Detect which cell encompasses the target text, then output its [x, y] center coordinate. 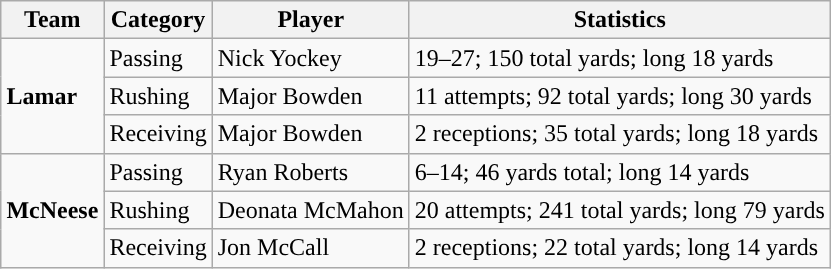
20 attempts; 241 total yards; long 79 yards [620, 210]
Statistics [620, 20]
11 attempts; 92 total yards; long 30 yards [620, 96]
6–14; 46 yards total; long 14 yards [620, 172]
2 receptions; 22 total yards; long 14 yards [620, 248]
Lamar [52, 96]
Team [52, 20]
2 receptions; 35 total yards; long 18 yards [620, 134]
Player [310, 20]
Jon McCall [310, 248]
McNeese [52, 210]
Ryan Roberts [310, 172]
Category [158, 20]
Nick Yockey [310, 58]
Deonata McMahon [310, 210]
19–27; 150 total yards; long 18 yards [620, 58]
